Scan for the cell matching the given text and deliver its (X, Y) coordinate at center. 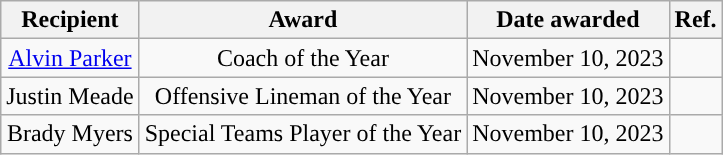
Coach of the Year (303, 58)
Alvin Parker (70, 58)
Brady Myers (70, 134)
Award (303, 20)
Ref. (696, 20)
Recipient (70, 20)
Offensive Lineman of the Year (303, 96)
Date awarded (568, 20)
Justin Meade (70, 96)
Special Teams Player of the Year (303, 134)
